Return [x, y] of the center of cell containing provided text 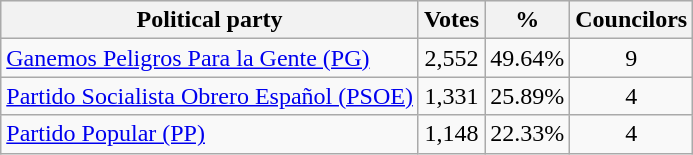
1,331 [451, 96]
1,148 [451, 134]
25.89% [528, 96]
Ganemos Peligros Para la Gente (PG) [210, 58]
Councilors [632, 20]
Partido Popular (PP) [210, 134]
Partido Socialista Obrero Español (PSOE) [210, 96]
9 [632, 58]
22.33% [528, 134]
Political party [210, 20]
49.64% [528, 58]
Votes [451, 20]
% [528, 20]
2,552 [451, 58]
